Return the (x, y) coordinate for the center point of the cell that contains the specified text.  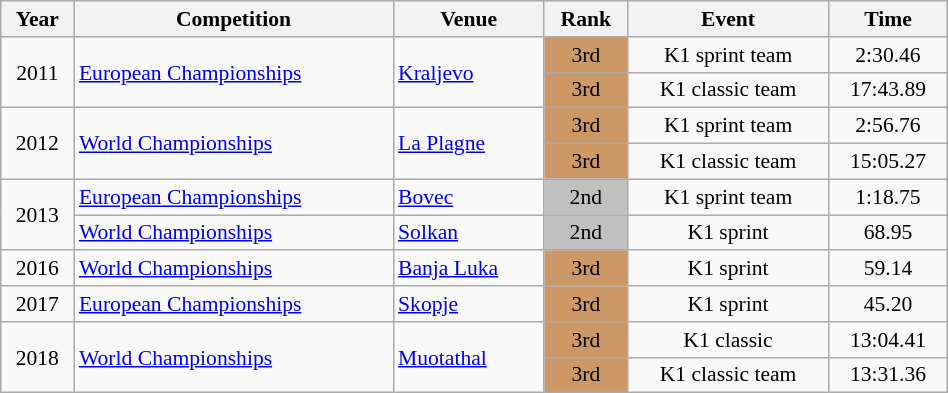
2017 (38, 304)
La Plagne (468, 144)
Solkan (468, 233)
Muotathal (468, 358)
59.14 (888, 269)
17:43.89 (888, 90)
2:30.46 (888, 55)
Skopje (468, 304)
45.20 (888, 304)
Rank (586, 19)
68.95 (888, 233)
Venue (468, 19)
2012 (38, 144)
13:31.36 (888, 375)
2013 (38, 214)
15:05.27 (888, 162)
2018 (38, 358)
2016 (38, 269)
Event (728, 19)
1:18.75 (888, 197)
Banja Luka (468, 269)
Kraljevo (468, 72)
Time (888, 19)
K1 classic (728, 340)
2:56.76 (888, 126)
13:04.41 (888, 340)
Competition (234, 19)
2011 (38, 72)
Year (38, 19)
Bovec (468, 197)
